Find where the given text appears and provide that cell's center as (x, y) coordinate. 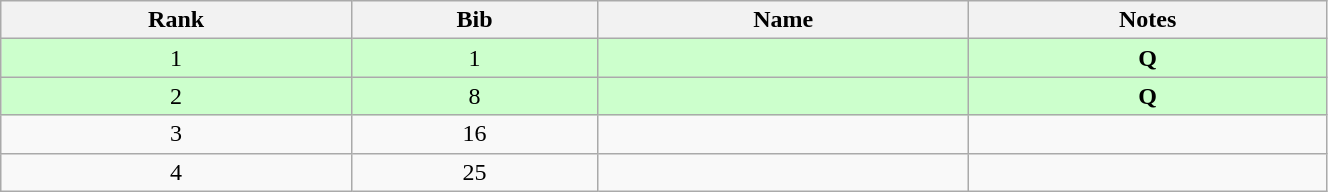
16 (474, 134)
Notes (1148, 20)
Bib (474, 20)
3 (176, 134)
25 (474, 172)
Rank (176, 20)
Name (784, 20)
4 (176, 172)
8 (474, 96)
2 (176, 96)
